Search for the cell housing the specified text and yield its [X, Y] center coordinate. 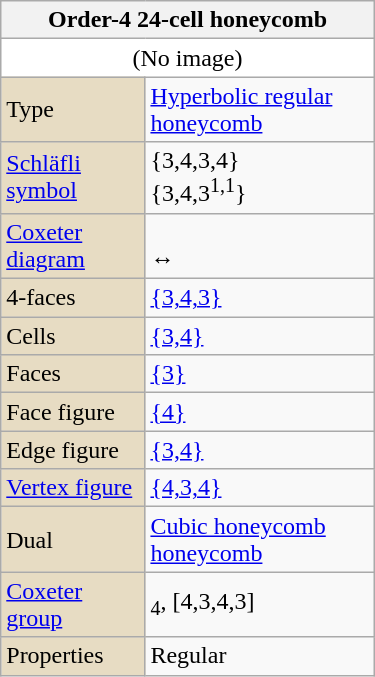
Edge figure [73, 450]
Regular [260, 656]
Cubic honeycomb honeycomb [260, 540]
Coxeter diagram [73, 246]
{3,4,3,4}{3,4,31,1} [260, 178]
{4,3,4} [260, 488]
Face figure [73, 412]
{4} [260, 412]
Coxeter group [73, 604]
↔ [260, 246]
Order-4 24-cell honeycomb [188, 20]
(No image) [188, 58]
Properties [73, 656]
4, [4,3,4,3] [260, 604]
{3,4,3} [260, 298]
Vertex figure [73, 488]
Faces [73, 374]
Type [73, 110]
4-faces [73, 298]
{3} [260, 374]
Cells [73, 336]
Hyperbolic regular honeycomb [260, 110]
Dual [73, 540]
Schläfli symbol [73, 178]
